Locate the cell with the specified text and output its (x, y) center coordinate. 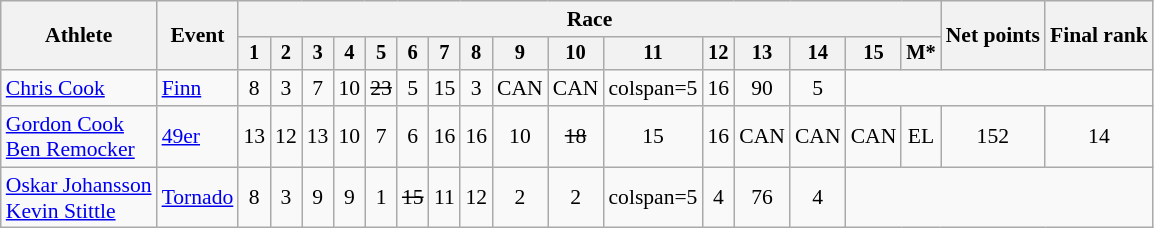
Athlete (79, 36)
49er (198, 136)
Gordon CookBen Remocker (79, 136)
Tornado (198, 198)
90 (762, 88)
Final rank (1099, 36)
Event (198, 36)
EL (920, 136)
Chris Cook (79, 88)
18 (576, 136)
23 (381, 88)
Race (589, 19)
Finn (198, 88)
M* (920, 54)
Net points (993, 36)
152 (993, 136)
76 (762, 198)
Oskar JohanssonKevin Stittle (79, 198)
